Detect which cell encompasses the target text, then output its [x, y] center coordinate. 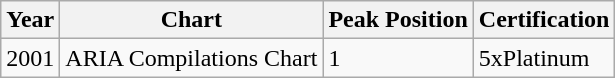
1 [398, 58]
Year [30, 20]
Chart [192, 20]
ARIA Compilations Chart [192, 58]
Peak Position [398, 20]
2001 [30, 58]
5xPlatinum [544, 58]
Certification [544, 20]
